Return (X, Y) of the center of cell containing provided text 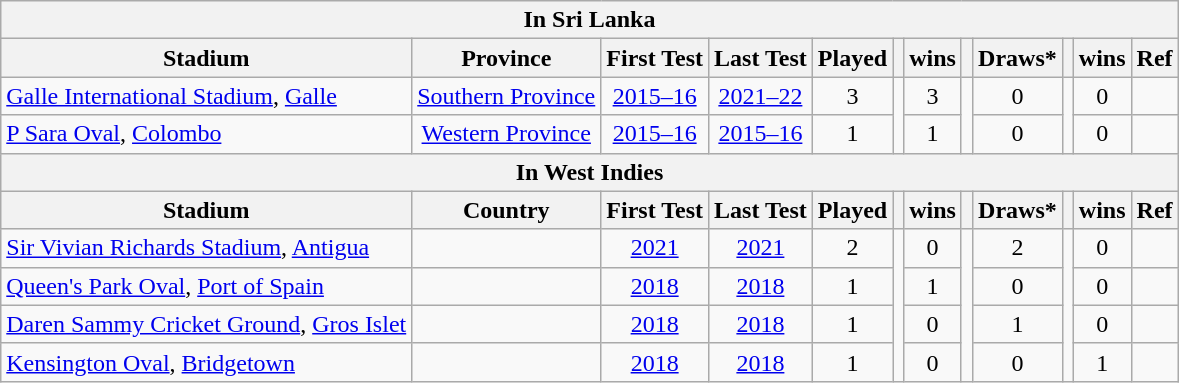
Southern Province (506, 96)
Country (506, 210)
Sir Vivian Richards Stadium, Antigua (206, 248)
Daren Sammy Cricket Ground, Gros Islet (206, 324)
In Sri Lanka (590, 20)
Province (506, 58)
Kensington Oval, Bridgetown (206, 362)
Western Province (506, 134)
Galle International Stadium, Galle (206, 96)
2021–22 (761, 96)
In West Indies (590, 172)
P Sara Oval, Colombo (206, 134)
Queen's Park Oval, Port of Spain (206, 286)
